Output the (x, y) coordinate of the center of the cell containing the given text.  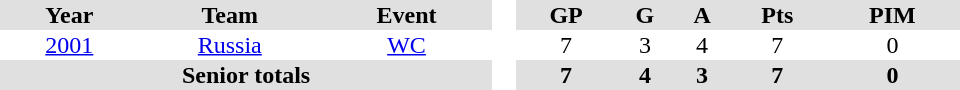
G (644, 15)
Pts (778, 15)
Senior totals (246, 75)
GP (566, 15)
2001 (70, 45)
Team (230, 15)
A (702, 15)
Russia (230, 45)
PIM (892, 15)
Event (406, 15)
Year (70, 15)
WC (406, 45)
